Scan for the cell matching the given text and deliver its [X, Y] coordinate at center. 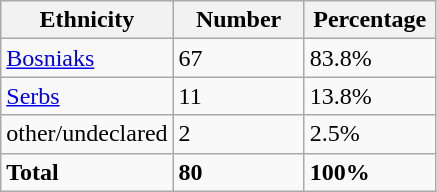
Ethnicity [87, 20]
11 [238, 96]
13.8% [370, 96]
Bosniaks [87, 58]
Total [87, 172]
83.8% [370, 58]
other/undeclared [87, 134]
Serbs [87, 96]
2 [238, 134]
2.5% [370, 134]
80 [238, 172]
Percentage [370, 20]
100% [370, 172]
Number [238, 20]
67 [238, 58]
